Output the (x, y) coordinate of the center of the cell containing the given text.  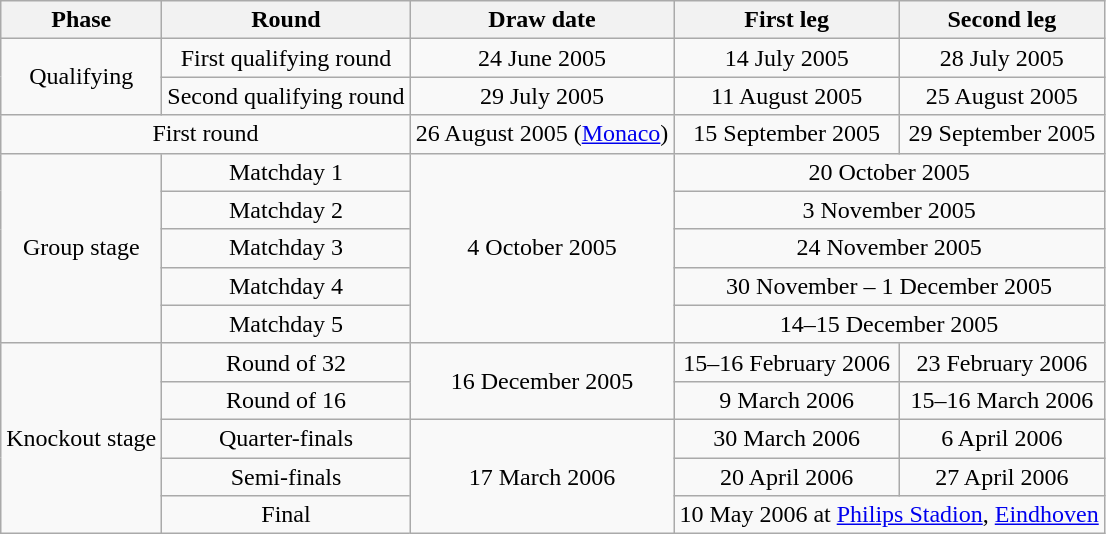
4 October 2005 (542, 248)
16 December 2005 (542, 381)
Quarter-finals (286, 438)
Group stage (82, 248)
Phase (82, 20)
Matchday 2 (286, 210)
20 April 2006 (787, 477)
25 August 2005 (1002, 96)
Round (286, 20)
24 June 2005 (542, 58)
28 July 2005 (1002, 58)
17 March 2006 (542, 476)
First leg (787, 20)
9 March 2006 (787, 400)
Final (286, 515)
29 July 2005 (542, 96)
30 November – 1 December 2005 (889, 286)
14 July 2005 (787, 58)
Matchday 3 (286, 248)
29 September 2005 (1002, 134)
23 February 2006 (1002, 362)
26 August 2005 (Monaco) (542, 134)
Draw date (542, 20)
Qualifying (82, 77)
First qualifying round (286, 58)
Second qualifying round (286, 96)
Semi-finals (286, 477)
Round of 16 (286, 400)
First round (206, 134)
Matchday 4 (286, 286)
30 March 2006 (787, 438)
15–16 February 2006 (787, 362)
Second leg (1002, 20)
27 April 2006 (1002, 477)
15–16 March 2006 (1002, 400)
Matchday 1 (286, 172)
20 October 2005 (889, 172)
10 May 2006 at Philips Stadion, Eindhoven (889, 515)
Round of 32 (286, 362)
6 April 2006 (1002, 438)
Knockout stage (82, 438)
15 September 2005 (787, 134)
3 November 2005 (889, 210)
24 November 2005 (889, 248)
14–15 December 2005 (889, 324)
11 August 2005 (787, 96)
Matchday 5 (286, 324)
